Capture the cell that displays the provided text and extract its (x, y) central coordinate. 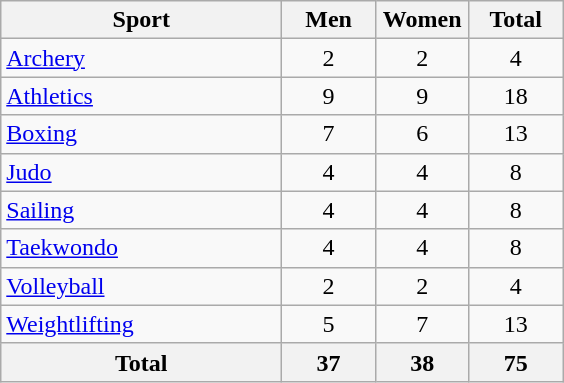
Athletics (142, 96)
Volleyball (142, 286)
Men (329, 20)
38 (422, 362)
Judo (142, 172)
Sport (142, 20)
37 (329, 362)
Archery (142, 58)
6 (422, 134)
Boxing (142, 134)
75 (516, 362)
18 (516, 96)
Taekwondo (142, 248)
Sailing (142, 210)
Women (422, 20)
Weightlifting (142, 324)
5 (329, 324)
